For the text-containing cell, return its midpoint in (X, Y) coordinate format. 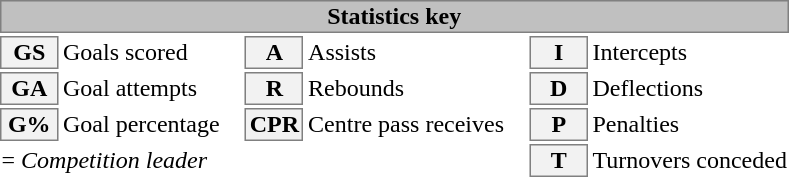
I (559, 52)
= Competition leader (263, 160)
R (274, 88)
Rebounds (417, 88)
Turnovers conceded (690, 160)
Statistics key (394, 16)
D (559, 88)
Assists (417, 52)
Centre pass receives (417, 124)
Penalties (690, 124)
Intercepts (690, 52)
GS (29, 52)
Goal percentage (152, 124)
P (559, 124)
T (559, 160)
A (274, 52)
G% (29, 124)
CPR (274, 124)
Goal attempts (152, 88)
Deflections (690, 88)
GA (29, 88)
Goals scored (152, 52)
